Output the (x, y) coordinate of the center of the cell containing the given text.  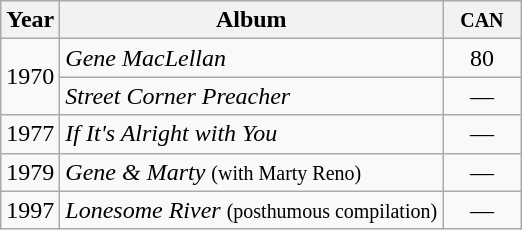
1997 (30, 210)
1979 (30, 172)
Lonesome River (posthumous compilation) (252, 210)
80 (482, 58)
CAN (482, 20)
Year (30, 20)
If It's Alright with You (252, 134)
Album (252, 20)
1977 (30, 134)
1970 (30, 77)
Street Corner Preacher (252, 96)
Gene & Marty (with Marty Reno) (252, 172)
Gene MacLellan (252, 58)
